Capture the cell that displays the provided text and extract its (X, Y) central coordinate. 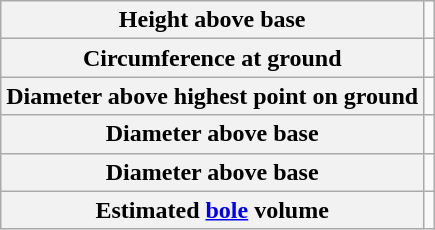
Estimated bole volume (212, 210)
Circumference at ground (212, 58)
Diameter above highest point on ground (212, 96)
Height above base (212, 20)
